Scan for the cell matching the given text and deliver its (X, Y) coordinate at center. 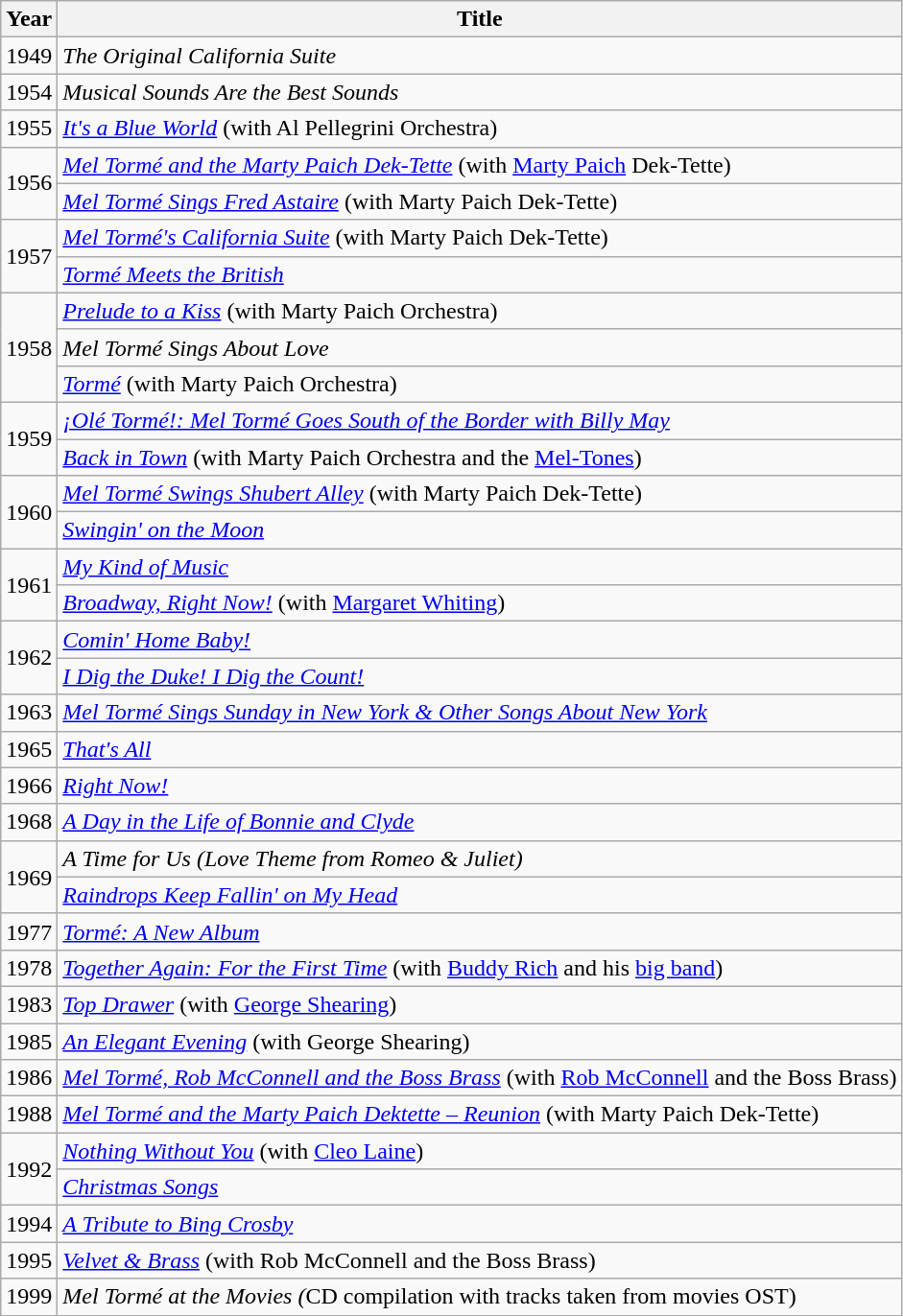
I Dig the Duke! I Dig the Count! (480, 676)
1963 (29, 713)
Year (29, 19)
1955 (29, 129)
Tormé: A New Album (480, 931)
1962 (29, 658)
Broadway, Right Now! (with Margaret Whiting) (480, 603)
Mel Tormé's California Suite (with Marty Paich Dek-Tette) (480, 238)
Raindrops Keep Fallin' on My Head (480, 895)
1957 (29, 256)
Mel Tormé Sings About Love (480, 347)
1965 (29, 749)
Mel Tormé Sings Sunday in New York & Other Songs About New York (480, 713)
Mel Tormé and the Marty Paich Dek-Tette (with Marty Paich Dek-Tette) (480, 165)
1985 (29, 1041)
1999 (29, 1297)
1983 (29, 1004)
¡Olé Tormé!: Mel Tormé Goes South of the Border with Billy May (480, 420)
Mel Tormé, Rob McConnell and the Boss Brass (with Rob McConnell and the Boss Brass) (480, 1078)
Prelude to a Kiss (with Marty Paich Orchestra) (480, 311)
1995 (29, 1260)
1961 (29, 585)
1949 (29, 56)
Mel Tormé and the Marty Paich Dektette – Reunion (with Marty Paich Dek-Tette) (480, 1115)
My Kind of Music (480, 567)
Mel Tormé at the Movies (CD compilation with tracks taken from movies OST) (480, 1297)
Title (480, 19)
1954 (29, 92)
Tormé (with Marty Paich Orchestra) (480, 384)
1966 (29, 786)
That's All (480, 749)
1968 (29, 822)
Back in Town (with Marty Paich Orchestra and the Mel-Tones) (480, 458)
1978 (29, 968)
Mel Tormé Swings Shubert Alley (with Marty Paich Dek-Tette) (480, 494)
1992 (29, 1169)
1959 (29, 438)
Christmas Songs (480, 1187)
Mel Tormé Sings Fred Astaire (with Marty Paich Dek-Tette) (480, 201)
Right Now! (480, 786)
A Tribute to Bing Crosby (480, 1224)
An Elegant Evening (with George Shearing) (480, 1041)
Tormé Meets the British (480, 274)
1986 (29, 1078)
1969 (29, 877)
A Time for Us (Love Theme from Romeo & Juliet) (480, 858)
The Original California Suite (480, 56)
1956 (29, 183)
Velvet & Brass (with Rob McConnell and the Boss Brass) (480, 1260)
Top Drawer (with George Shearing) (480, 1004)
1994 (29, 1224)
1988 (29, 1115)
1977 (29, 931)
1958 (29, 347)
A Day in the Life of Bonnie and Clyde (480, 822)
It's a Blue World (with Al Pellegrini Orchestra) (480, 129)
Nothing Without You (with Cleo Laine) (480, 1151)
Musical Sounds Are the Best Sounds (480, 92)
1960 (29, 512)
Swingin' on the Moon (480, 530)
Comin' Home Baby! (480, 640)
Together Again: For the First Time (with Buddy Rich and his big band) (480, 968)
